Find where the given text appears and provide that cell's center as (X, Y) coordinate. 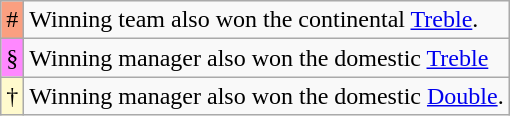
Winning manager also won the domestic Double. (266, 96)
# (12, 20)
† (12, 96)
Winning manager also won the domestic Treble (266, 58)
§ (12, 58)
Winning team also won the continental Treble. (266, 20)
